Determine the [x, y] coordinate at the center of the cell enclosing the given text.  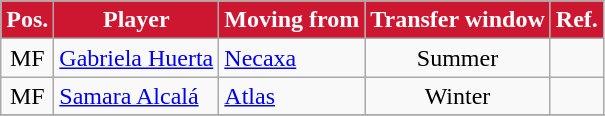
Moving from [292, 20]
Necaxa [292, 58]
Gabriela Huerta [136, 58]
Samara Alcalá [136, 96]
Winter [458, 96]
Summer [458, 58]
Atlas [292, 96]
Ref. [576, 20]
Player [136, 20]
Pos. [28, 20]
Transfer window [458, 20]
